Find where the given text appears and provide that cell's center as [x, y] coordinate. 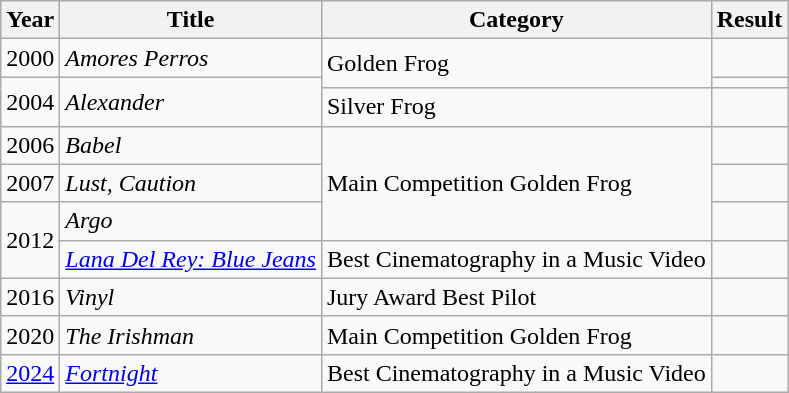
Golden Frog [516, 64]
Lana Del Rey: Blue Jeans [191, 259]
Amores Perros [191, 58]
2016 [30, 297]
Lust, Caution [191, 183]
Vinyl [191, 297]
2020 [30, 335]
Argo [191, 221]
The Irishman [191, 335]
2006 [30, 145]
2004 [30, 102]
Jury Award Best Pilot [516, 297]
Category [516, 20]
Silver Frog [516, 107]
Year [30, 20]
2012 [30, 240]
2000 [30, 58]
Alexander [191, 102]
2007 [30, 183]
Result [749, 20]
Fortnight [191, 373]
Title [191, 20]
2024 [30, 373]
Babel [191, 145]
